Determine the (X, Y) coordinate at the center of the cell enclosing the given text.  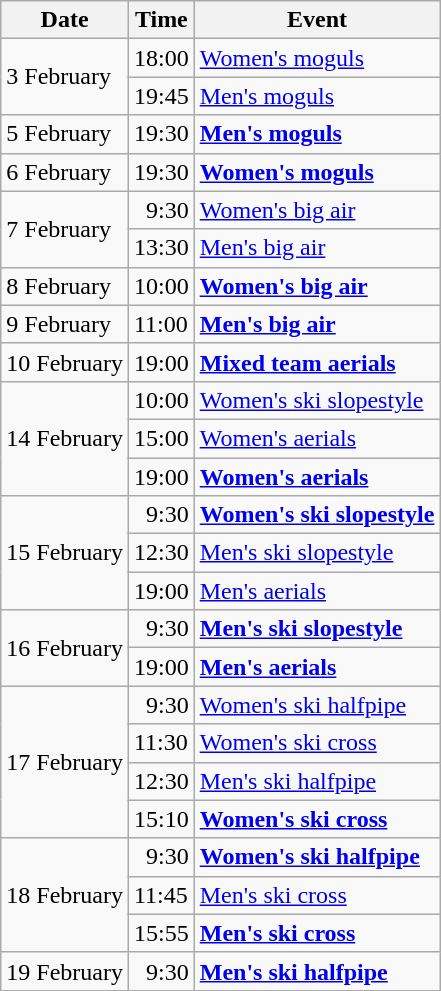
3 February (65, 77)
13:30 (161, 248)
14 February (65, 438)
15:10 (161, 819)
15 February (65, 553)
10 February (65, 362)
Date (65, 20)
8 February (65, 286)
18 February (65, 895)
18:00 (161, 58)
15:00 (161, 438)
17 February (65, 762)
11:45 (161, 895)
Time (161, 20)
9 February (65, 324)
19:45 (161, 96)
5 February (65, 134)
Mixed team aerials (317, 362)
19 February (65, 971)
6 February (65, 172)
11:30 (161, 743)
15:55 (161, 933)
Event (317, 20)
7 February (65, 229)
16 February (65, 648)
11:00 (161, 324)
